Provide the (x, y) coordinate of the cell's center where the given text is located.  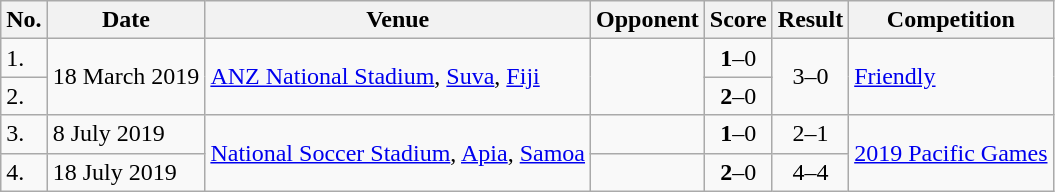
4. (24, 172)
Friendly (951, 77)
Venue (398, 20)
18 July 2019 (126, 172)
3. (24, 134)
8 July 2019 (126, 134)
3–0 (810, 77)
ANZ National Stadium, Suva, Fiji (398, 77)
National Soccer Stadium, Apia, Samoa (398, 153)
Date (126, 20)
Result (810, 20)
No. (24, 20)
18 March 2019 (126, 77)
1. (24, 58)
2019 Pacific Games (951, 153)
Score (738, 20)
Competition (951, 20)
Opponent (648, 20)
4–4 (810, 172)
2. (24, 96)
2–1 (810, 134)
